Determine the [X, Y] coordinate at the center of the cell enclosing the given text.  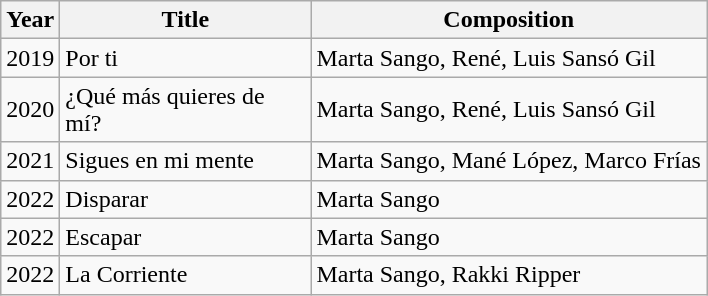
2021 [30, 161]
La Corriente [186, 275]
Year [30, 20]
Marta Sango, Rakki Ripper [509, 275]
2020 [30, 110]
Sigues en mi mente [186, 161]
2019 [30, 58]
Composition [509, 20]
Marta Sango, Mané López, Marco Frías [509, 161]
Title [186, 20]
Escapar [186, 237]
Por ti [186, 58]
Disparar [186, 199]
¿Qué más quieres de mí? [186, 110]
